Scan for the cell matching the given text and deliver its [X, Y] coordinate at center. 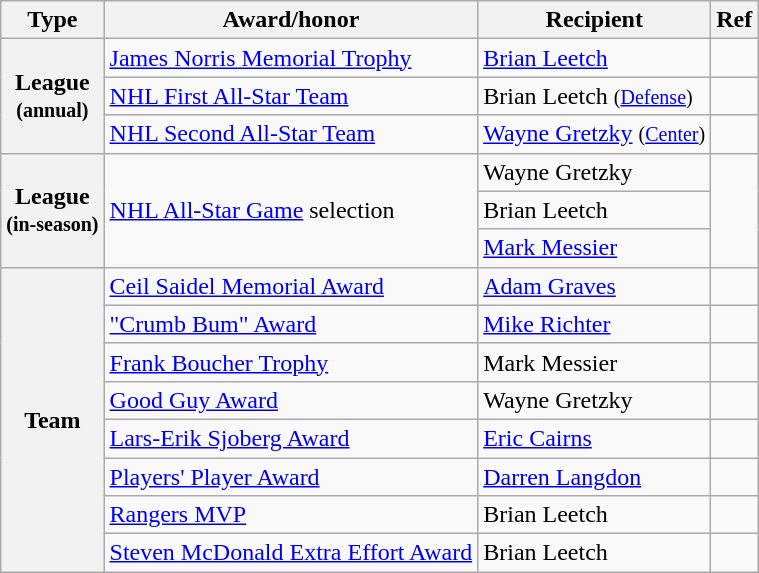
League(annual) [52, 96]
Players' Player Award [291, 477]
"Crumb Bum" Award [291, 324]
Good Guy Award [291, 400]
Award/honor [291, 20]
Mike Richter [594, 324]
Frank Boucher Trophy [291, 362]
Ref [734, 20]
Brian Leetch (Defense) [594, 96]
Lars-Erik Sjoberg Award [291, 438]
Rangers MVP [291, 515]
Eric Cairns [594, 438]
League(in-season) [52, 210]
NHL Second All-Star Team [291, 134]
NHL First All-Star Team [291, 96]
Adam Graves [594, 286]
Team [52, 419]
NHL All-Star Game selection [291, 210]
Ceil Saidel Memorial Award [291, 286]
Recipient [594, 20]
Wayne Gretzky (Center) [594, 134]
James Norris Memorial Trophy [291, 58]
Type [52, 20]
Darren Langdon [594, 477]
Steven McDonald Extra Effort Award [291, 553]
